Return (X, Y) of the center of cell containing provided text 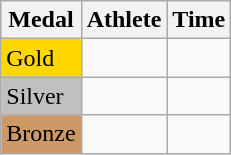
Athlete (124, 20)
Bronze (41, 134)
Silver (41, 96)
Gold (41, 58)
Time (199, 20)
Medal (41, 20)
